Search for the cell housing the specified text and yield its (X, Y) center coordinate. 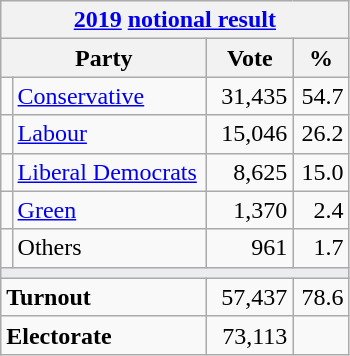
73,113 (250, 335)
31,435 (250, 96)
Green (110, 210)
2.4 (321, 210)
Vote (250, 58)
Electorate (104, 335)
1,370 (250, 210)
1.7 (321, 248)
% (321, 58)
15.0 (321, 172)
Conservative (110, 96)
78.6 (321, 297)
15,046 (250, 134)
961 (250, 248)
Liberal Democrats (110, 172)
2019 notional result (175, 20)
8,625 (250, 172)
Labour (110, 134)
Party (104, 58)
Turnout (104, 297)
Others (110, 248)
26.2 (321, 134)
57,437 (250, 297)
54.7 (321, 96)
